Return the (X, Y) coordinate for the center point of the cell that contains the specified text.  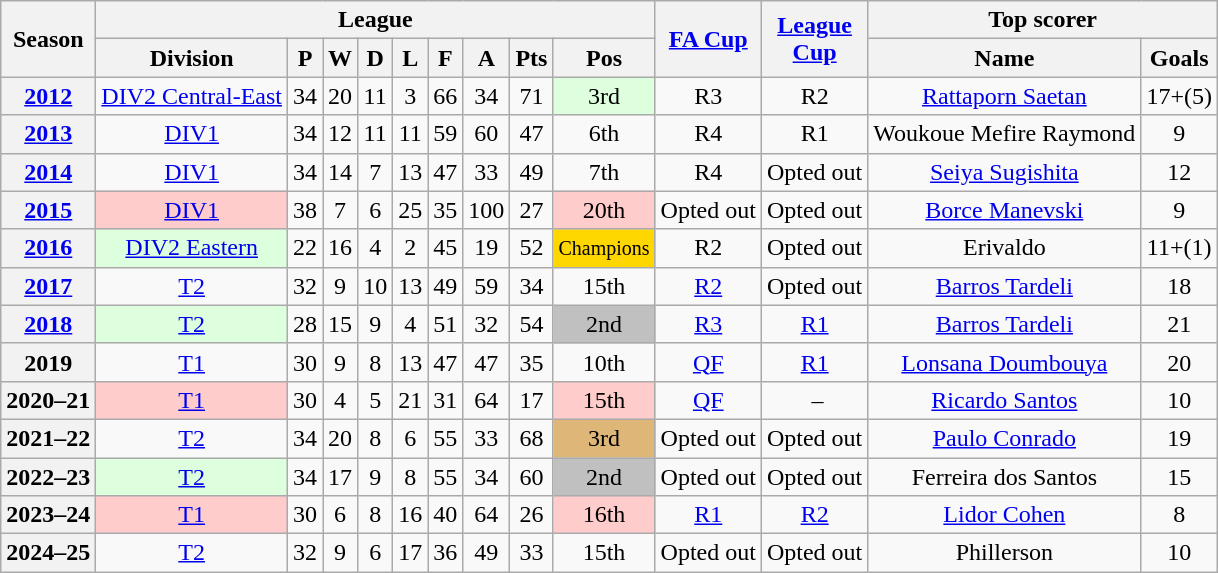
Lidor Cohen (1004, 515)
2018 (48, 324)
5 (376, 400)
FA Cup (708, 39)
Pts (532, 58)
2019 (48, 362)
League (376, 20)
– (814, 400)
52 (532, 248)
2012 (48, 96)
45 (446, 248)
Ricardo Santos (1004, 400)
20th (604, 210)
38 (304, 210)
27 (532, 210)
DIV2 Central-East (192, 96)
Rattaporn Saetan (1004, 96)
40 (446, 515)
2021–22 (48, 438)
17+(5) (1180, 96)
10th (604, 362)
51 (446, 324)
2015 (48, 210)
Goals (1180, 58)
P (304, 58)
68 (532, 438)
6th (604, 134)
Division (192, 58)
2024–25 (48, 553)
D (376, 58)
DIV2 Eastern (192, 248)
7th (604, 172)
3 (410, 96)
18 (1180, 286)
26 (532, 515)
F (446, 58)
Top scorer (1043, 20)
Phillerson (1004, 553)
Season (48, 39)
54 (532, 324)
W (340, 58)
Champions (604, 248)
25 (410, 210)
2020–21 (48, 400)
LeagueCup (814, 39)
2014 (48, 172)
A (486, 58)
Ferreira dos Santos (1004, 477)
2016 (48, 248)
L (410, 58)
66 (446, 96)
2022–23 (48, 477)
2017 (48, 286)
22 (304, 248)
Borce Manevski (1004, 210)
11+(1) (1180, 248)
14 (340, 172)
2 (410, 248)
Pos (604, 58)
Woukoue Mefire Raymond (1004, 134)
Seiya Sugishita (1004, 172)
Name (1004, 58)
2013 (48, 134)
28 (304, 324)
2023–24 (48, 515)
Erivaldo (1004, 248)
100 (486, 210)
Paulo Conrado (1004, 438)
36 (446, 553)
Lonsana Doumbouya (1004, 362)
71 (532, 96)
31 (446, 400)
16th (604, 515)
